Pinpoint the cell where the given text exists, returning its (X, Y) midpoint coordinate. 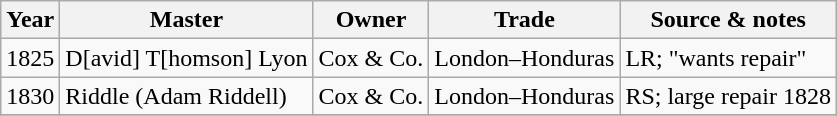
D[avid] T[homson] Lyon (186, 58)
Riddle (Adam Riddell) (186, 96)
1830 (30, 96)
RS; large repair 1828 (728, 96)
Owner (371, 20)
LR; "wants repair" (728, 58)
Trade (524, 20)
1825 (30, 58)
Year (30, 20)
Source & notes (728, 20)
Master (186, 20)
